Search for the cell housing the specified text and yield its [X, Y] center coordinate. 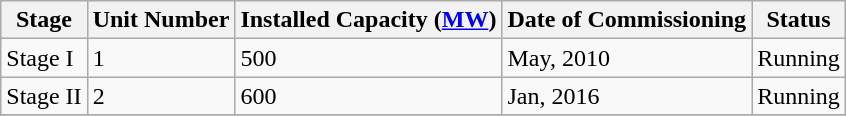
Date of Commissioning [627, 20]
Installed Capacity (MW) [368, 20]
1 [161, 58]
Status [799, 20]
May, 2010 [627, 58]
Stage I [44, 58]
Stage II [44, 96]
2 [161, 96]
500 [368, 58]
600 [368, 96]
Stage [44, 20]
Jan, 2016 [627, 96]
Unit Number [161, 20]
